Determine the [X, Y] coordinate at the center of the cell enclosing the given text.  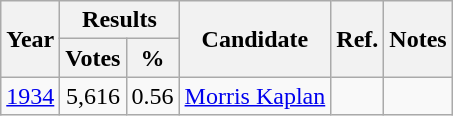
Notes [418, 39]
% [152, 58]
0.56 [152, 96]
1934 [30, 96]
5,616 [93, 96]
Ref. [358, 39]
Votes [93, 58]
Results [120, 20]
Candidate [255, 39]
Year [30, 39]
Morris Kaplan [255, 96]
